Search for the cell housing the specified text and yield its [x, y] center coordinate. 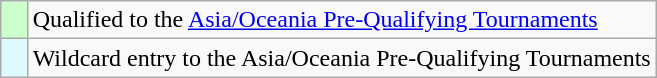
Wildcard entry to the Asia/Oceania Pre-Qualifying Tournaments [342, 58]
Qualified to the Asia/Oceania Pre-Qualifying Tournaments [342, 20]
